Scan for the cell matching the given text and deliver its (X, Y) coordinate at center. 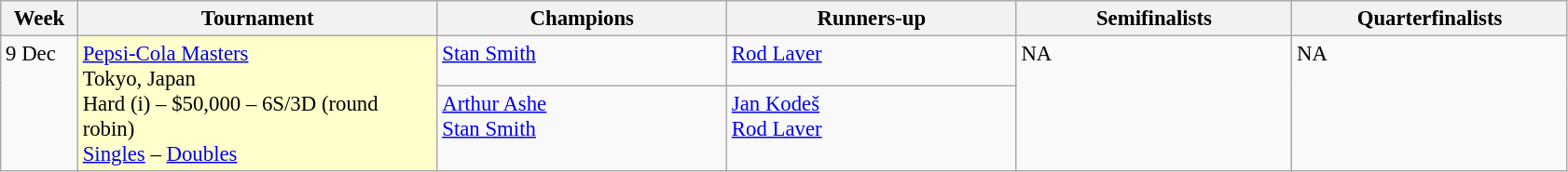
Rod Laver (873, 61)
Jan Kodeš Rod Laver (873, 128)
Pepsi-Cola Masters Tokyo, Japan Hard (i) – $50,000 – 6S/3D (round robin) Singles – Doubles (257, 104)
Champions (582, 19)
Tournament (257, 19)
Stan Smith (582, 61)
Quarterfinalists (1430, 19)
Arthur Ashe Stan Smith (582, 128)
Runners-up (873, 19)
9 Dec (39, 104)
Semifinalists (1154, 19)
Week (39, 19)
